Scan for the cell matching the given text and deliver its (X, Y) coordinate at center. 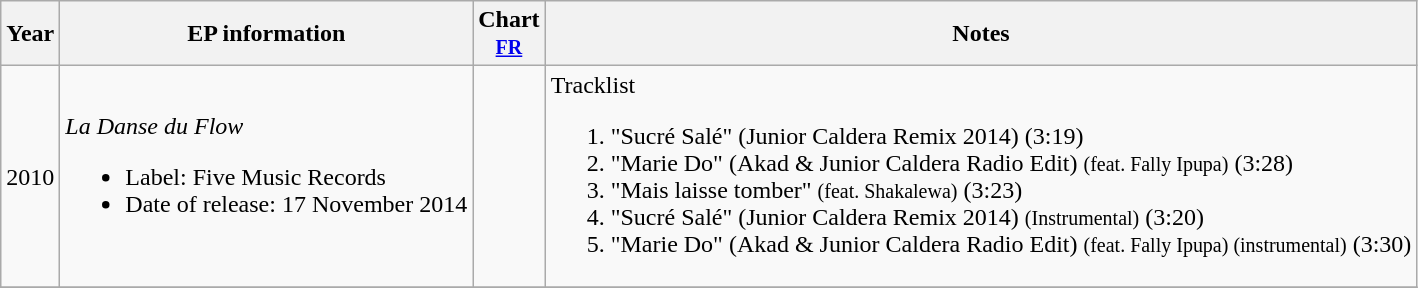
ChartFR (509, 34)
Notes (981, 34)
Year (30, 34)
EP information (266, 34)
La Danse du FlowLabel: Five Music RecordsDate of release: 17 November 2014 (266, 176)
2010 (30, 176)
